Scan for the cell matching the given text and deliver its [X, Y] coordinate at center. 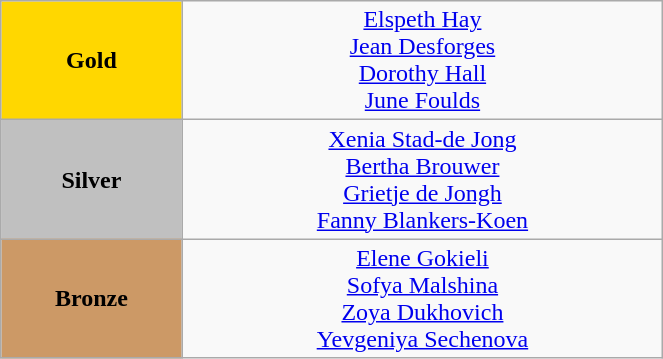
Elene GokieliSofya MalshinaZoya DukhovichYevgeniya Sechenova [422, 298]
Elspeth HayJean DesforgesDorothy HallJune Foulds [422, 60]
Xenia Stad-de JongBertha BrouwerGrietje de JonghFanny Blankers-Koen [422, 180]
Silver [92, 180]
Bronze [92, 298]
Gold [92, 60]
